Detect which cell encompasses the target text, then output its (X, Y) center coordinate. 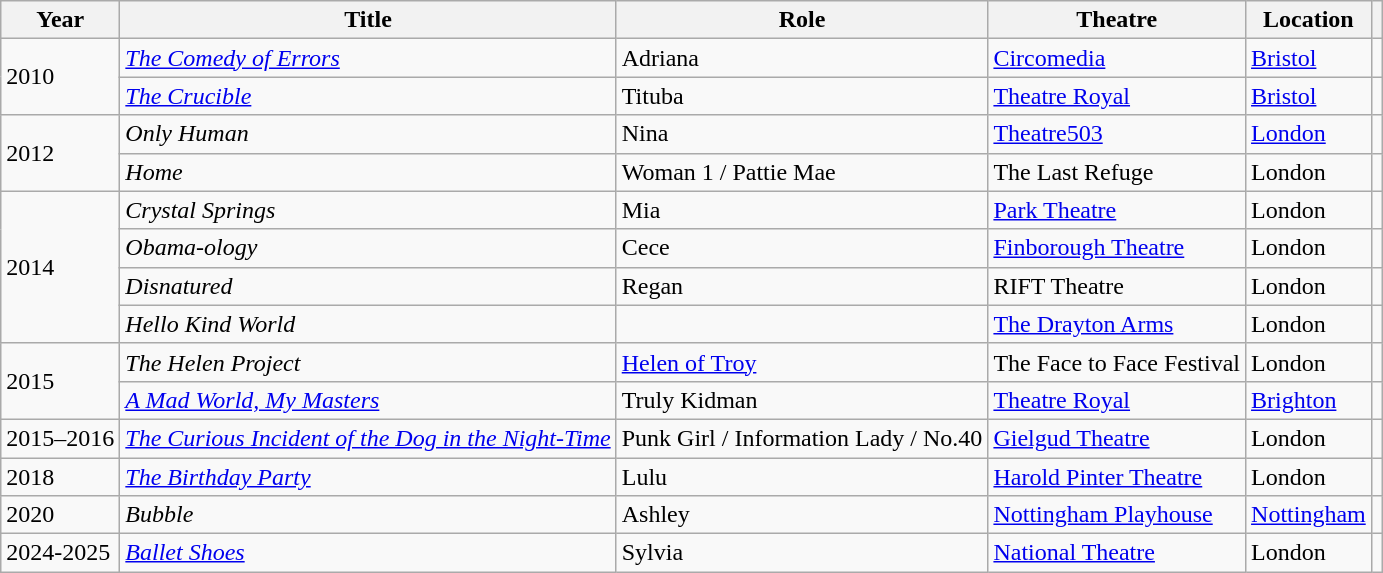
Obama-ology (368, 248)
Helen of Troy (802, 362)
Truly Kidman (802, 400)
Harold Pinter Theatre (1117, 477)
Cece (802, 248)
Only Human (368, 134)
Sylvia (802, 553)
The Drayton Arms (1117, 324)
The Face to Face Festival (1117, 362)
The Curious Incident of the Dog in the Night-Time (368, 438)
Gielgud Theatre (1117, 438)
National Theatre (1117, 553)
Theatre (1117, 20)
Role (802, 20)
Adriana (802, 58)
A Mad World, My Masters (368, 400)
Title (368, 20)
2020 (60, 515)
Crystal Springs (368, 210)
The Comedy of Errors (368, 58)
2014 (60, 267)
Ashley (802, 515)
Mia (802, 210)
RIFT Theatre (1117, 286)
Ballet Shoes (368, 553)
2012 (60, 153)
2024-2025 (60, 553)
Brighton (1309, 400)
2010 (60, 77)
2018 (60, 477)
Location (1309, 20)
Tituba (802, 96)
2015 (60, 381)
Circomedia (1117, 58)
Woman 1 / Pattie Mae (802, 172)
2015–2016 (60, 438)
Disnatured (368, 286)
Park Theatre (1117, 210)
Nottingham (1309, 515)
Home (368, 172)
Hello Kind World (368, 324)
The Helen Project (368, 362)
Nottingham Playhouse (1117, 515)
Regan (802, 286)
Bubble (368, 515)
The Birthday Party (368, 477)
The Crucible (368, 96)
Year (60, 20)
Nina (802, 134)
Theatre503 (1117, 134)
Finborough Theatre (1117, 248)
The Last Refuge (1117, 172)
Punk Girl / Information Lady / No.40 (802, 438)
Lulu (802, 477)
